Determine the [X, Y] coordinate at the center of the cell enclosing the given text.  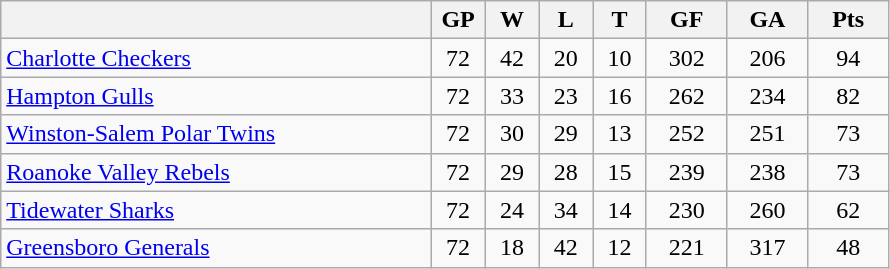
230 [686, 210]
23 [566, 96]
28 [566, 172]
GF [686, 20]
206 [768, 58]
10 [620, 58]
Tidewater Sharks [216, 210]
12 [620, 248]
Charlotte Checkers [216, 58]
238 [768, 172]
34 [566, 210]
234 [768, 96]
Pts [848, 20]
251 [768, 134]
16 [620, 96]
GA [768, 20]
82 [848, 96]
48 [848, 248]
239 [686, 172]
94 [848, 58]
13 [620, 134]
24 [512, 210]
317 [768, 248]
GP [458, 20]
W [512, 20]
62 [848, 210]
Hampton Gulls [216, 96]
18 [512, 248]
Winston-Salem Polar Twins [216, 134]
Greensboro Generals [216, 248]
14 [620, 210]
30 [512, 134]
15 [620, 172]
Roanoke Valley Rebels [216, 172]
T [620, 20]
252 [686, 134]
262 [686, 96]
33 [512, 96]
260 [768, 210]
221 [686, 248]
L [566, 20]
302 [686, 58]
20 [566, 58]
